Search for the cell housing the specified text and yield its [x, y] center coordinate. 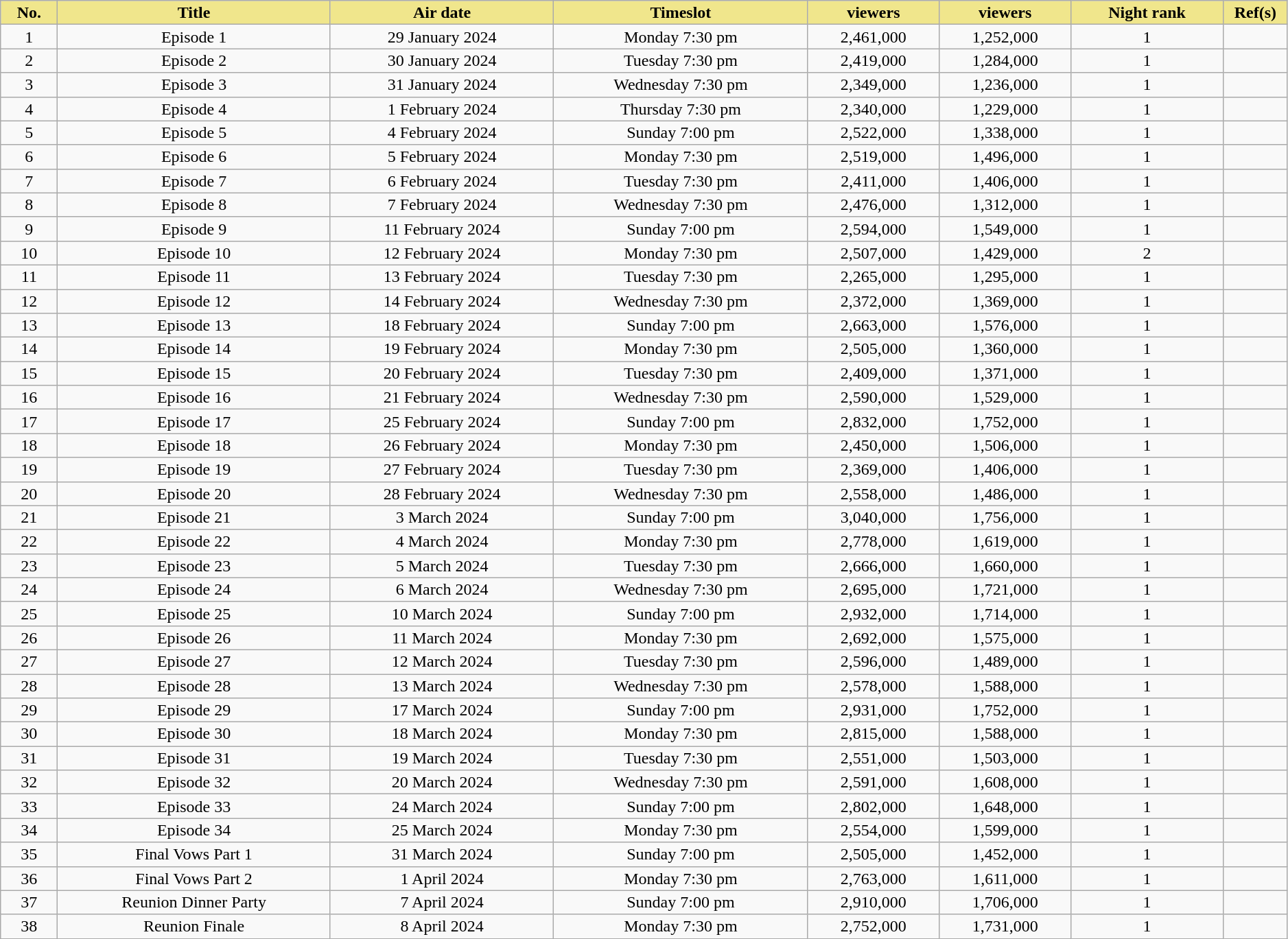
Episode 29 [194, 711]
19 [29, 469]
2,692,000 [874, 638]
6 March 2024 [442, 590]
1,706,000 [1005, 903]
Episode 25 [194, 613]
5 March 2024 [442, 565]
2,411,000 [874, 181]
9 [29, 229]
2,507,000 [874, 252]
1,648,000 [1005, 807]
31 [29, 759]
15 [29, 373]
Episode 32 [194, 782]
36 [29, 878]
2,591,000 [874, 782]
Episode 28 [194, 686]
1,369,000 [1005, 302]
18 February 2024 [442, 325]
1,496,000 [1005, 156]
2,663,000 [874, 325]
Episode 10 [194, 252]
Title [194, 12]
2,554,000 [874, 830]
Episode 12 [194, 302]
5 February 2024 [442, 156]
5 [29, 133]
19 March 2024 [442, 759]
Episode 21 [194, 517]
11 [29, 277]
Ref(s) [1256, 12]
2,519,000 [874, 156]
Episode 4 [194, 108]
Air date [442, 12]
2,558,000 [874, 494]
28 February 2024 [442, 494]
4 March 2024 [442, 542]
7 April 2024 [442, 903]
1,486,000 [1005, 494]
2,265,000 [874, 277]
27 February 2024 [442, 469]
Timeslot [681, 12]
2,778,000 [874, 542]
2,522,000 [874, 133]
31 March 2024 [442, 855]
2,349,000 [874, 85]
1,229,000 [1005, 108]
2,594,000 [874, 229]
Episode 1 [194, 37]
17 [29, 421]
Episode 24 [194, 590]
3,040,000 [874, 517]
Episode 15 [194, 373]
1,452,000 [1005, 855]
Episode 26 [194, 638]
Episode 2 [194, 60]
1,611,000 [1005, 878]
11 March 2024 [442, 638]
Episode 6 [194, 156]
Episode 33 [194, 807]
Episode 27 [194, 661]
3 [29, 85]
Episode 11 [194, 277]
Episode 23 [194, 565]
Episode 16 [194, 398]
Reunion Dinner Party [194, 903]
24 March 2024 [442, 807]
Episode 8 [194, 204]
13 February 2024 [442, 277]
10 March 2024 [442, 613]
Episode 5 [194, 133]
1,338,000 [1005, 133]
Episode 9 [194, 229]
16 [29, 398]
1,575,000 [1005, 638]
1,252,000 [1005, 37]
1,608,000 [1005, 782]
2,931,000 [874, 711]
1,721,000 [1005, 590]
4 February 2024 [442, 133]
23 [29, 565]
2,596,000 [874, 661]
1 April 2024 [442, 878]
Final Vows Part 1 [194, 855]
38 [29, 926]
2,832,000 [874, 421]
3 March 2024 [442, 517]
Night rank [1147, 12]
1,731,000 [1005, 926]
8 [29, 204]
Episode 22 [194, 542]
12 March 2024 [442, 661]
26 February 2024 [442, 446]
1 February 2024 [442, 108]
Episode 20 [194, 494]
1,429,000 [1005, 252]
Episode 17 [194, 421]
10 [29, 252]
34 [29, 830]
4 [29, 108]
2,369,000 [874, 469]
1,576,000 [1005, 325]
7 [29, 181]
1,619,000 [1005, 542]
1,236,000 [1005, 85]
Episode 18 [194, 446]
Reunion Finale [194, 926]
35 [29, 855]
2,476,000 [874, 204]
1,360,000 [1005, 350]
Episode 30 [194, 734]
2,932,000 [874, 613]
14 [29, 350]
8 April 2024 [442, 926]
Episode 13 [194, 325]
12 [29, 302]
24 [29, 590]
19 February 2024 [442, 350]
1,756,000 [1005, 517]
25 March 2024 [442, 830]
2,590,000 [874, 398]
1,503,000 [1005, 759]
1,714,000 [1005, 613]
1,371,000 [1005, 373]
1,660,000 [1005, 565]
14 February 2024 [442, 302]
2,695,000 [874, 590]
2,461,000 [874, 37]
27 [29, 661]
Episode 3 [194, 85]
2,752,000 [874, 926]
2,450,000 [874, 446]
2,551,000 [874, 759]
28 [29, 686]
Episode 19 [194, 469]
1,529,000 [1005, 398]
2,409,000 [874, 373]
21 February 2024 [442, 398]
20 March 2024 [442, 782]
25 February 2024 [442, 421]
1,549,000 [1005, 229]
1,284,000 [1005, 60]
1,312,000 [1005, 204]
2,372,000 [874, 302]
6 [29, 156]
26 [29, 638]
17 March 2024 [442, 711]
2,340,000 [874, 108]
29 January 2024 [442, 37]
2,666,000 [874, 565]
Episode 31 [194, 759]
13 March 2024 [442, 686]
Final Vows Part 2 [194, 878]
11 February 2024 [442, 229]
2,910,000 [874, 903]
20 February 2024 [442, 373]
30 [29, 734]
32 [29, 782]
2,419,000 [874, 60]
Thursday 7:30 pm [681, 108]
1,295,000 [1005, 277]
2,802,000 [874, 807]
30 January 2024 [442, 60]
13 [29, 325]
Episode 34 [194, 830]
21 [29, 517]
Episode 7 [194, 181]
7 February 2024 [442, 204]
No. [29, 12]
20 [29, 494]
1,506,000 [1005, 446]
31 January 2024 [442, 85]
Episode 14 [194, 350]
22 [29, 542]
6 February 2024 [442, 181]
12 February 2024 [442, 252]
2,578,000 [874, 686]
29 [29, 711]
2,763,000 [874, 878]
18 March 2024 [442, 734]
2,815,000 [874, 734]
37 [29, 903]
1,489,000 [1005, 661]
33 [29, 807]
25 [29, 613]
1,599,000 [1005, 830]
18 [29, 446]
